For the text-containing cell, return its midpoint in [x, y] coordinate format. 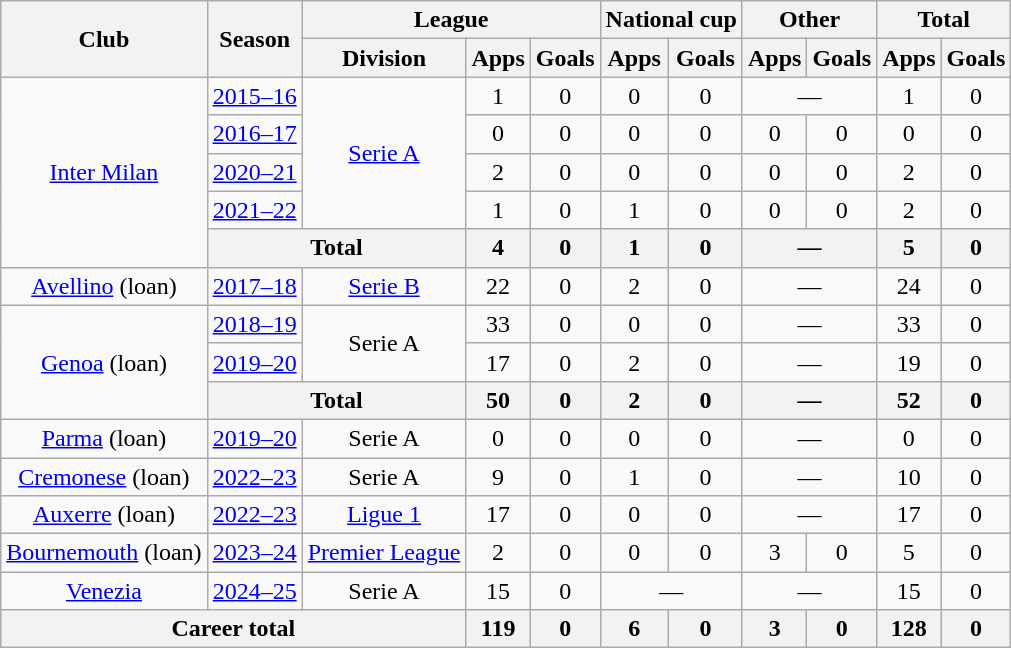
League [451, 20]
2016–17 [254, 134]
Ligue 1 [384, 515]
Serie B [384, 286]
Season [254, 39]
2023–24 [254, 553]
6 [634, 629]
2015–16 [254, 96]
Parma (loan) [104, 438]
2018–19 [254, 324]
128 [909, 629]
Club [104, 39]
Other [809, 20]
Premier League [384, 553]
50 [498, 400]
Auxerre (loan) [104, 515]
Bournemouth (loan) [104, 553]
52 [909, 400]
10 [909, 477]
2020–21 [254, 172]
2021–22 [254, 210]
Cremonese (loan) [104, 477]
Division [384, 58]
19 [909, 362]
4 [498, 248]
2017–18 [254, 286]
24 [909, 286]
Inter Milan [104, 172]
119 [498, 629]
Genoa (loan) [104, 362]
Venezia [104, 591]
22 [498, 286]
National cup [671, 20]
Career total [234, 629]
Avellino (loan) [104, 286]
9 [498, 477]
2024–25 [254, 591]
